Find where the given text appears and provide that cell's center as (x, y) coordinate. 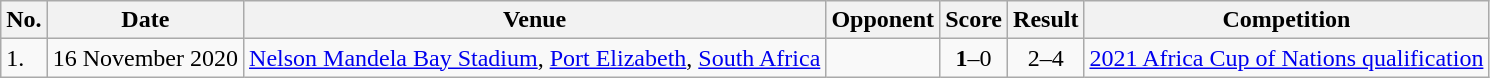
2021 Africa Cup of Nations qualification (1286, 58)
1. (24, 58)
Nelson Mandela Bay Stadium, Port Elizabeth, South Africa (535, 58)
1–0 (974, 58)
16 November 2020 (145, 58)
Result (1046, 20)
2–4 (1046, 58)
No. (24, 20)
Opponent (883, 20)
Score (974, 20)
Competition (1286, 20)
Date (145, 20)
Venue (535, 20)
